From the cell containing the given text, extract its center point as (x, y) coordinate. 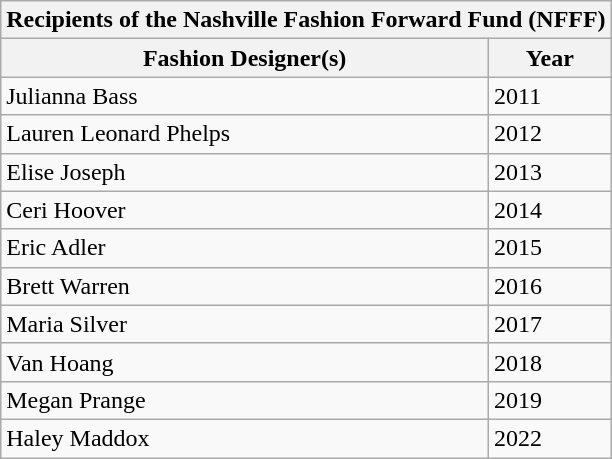
Megan Prange (245, 400)
Julianna Bass (245, 96)
Fashion Designer(s) (245, 58)
Haley Maddox (245, 438)
2015 (550, 248)
2011 (550, 96)
Eric Adler (245, 248)
2018 (550, 362)
Brett Warren (245, 286)
2016 (550, 286)
2013 (550, 172)
Van Hoang (245, 362)
Elise Joseph (245, 172)
Recipients of the Nashville Fashion Forward Fund (NFFF) (306, 20)
Ceri Hoover (245, 210)
2022 (550, 438)
Year (550, 58)
2017 (550, 324)
2019 (550, 400)
Maria Silver (245, 324)
2014 (550, 210)
2012 (550, 134)
Lauren Leonard Phelps (245, 134)
